Return (X, Y) of the center of cell containing provided text 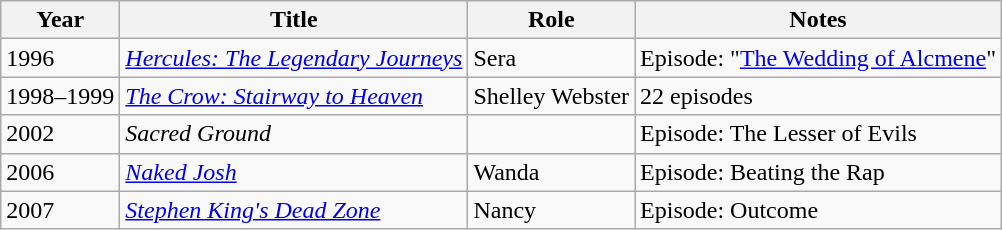
Stephen King's Dead Zone (294, 210)
Shelley Webster (552, 96)
2006 (60, 172)
Episode: Outcome (818, 210)
2002 (60, 134)
The Crow: Stairway to Heaven (294, 96)
Hercules: The Legendary Journeys (294, 58)
2007 (60, 210)
Episode: "The Wedding of Alcmene" (818, 58)
Role (552, 20)
22 episodes (818, 96)
Sacred Ground (294, 134)
Episode: The Lesser of Evils (818, 134)
Notes (818, 20)
Naked Josh (294, 172)
1998–1999 (60, 96)
1996 (60, 58)
Nancy (552, 210)
Wanda (552, 172)
Sera (552, 58)
Episode: Beating the Rap (818, 172)
Title (294, 20)
Year (60, 20)
